From the cell containing the given text, extract its center point as [X, Y] coordinate. 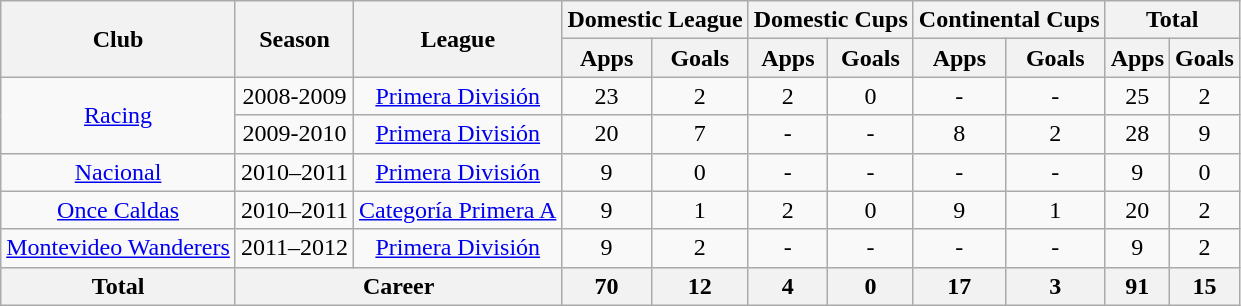
Domestic League [655, 20]
28 [1137, 134]
17 [959, 286]
15 [1205, 286]
3 [1055, 286]
4 [788, 286]
Continental Cups [1009, 20]
2008-2009 [294, 96]
70 [606, 286]
Season [294, 39]
91 [1137, 286]
Domestic Cups [830, 20]
8 [959, 134]
2009-2010 [294, 134]
2011–2012 [294, 248]
12 [700, 286]
7 [700, 134]
Once Caldas [118, 210]
Career [398, 286]
23 [606, 96]
Categoría Primera A [458, 210]
Racing [118, 115]
League [458, 39]
Montevideo Wanderers [118, 248]
Nacional [118, 172]
Club [118, 39]
25 [1137, 96]
